Locate the cell with the specified text and output its (X, Y) center coordinate. 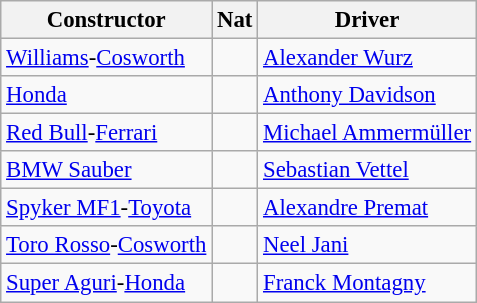
Franck Montagny (368, 283)
Nat (235, 20)
Anthony Davidson (368, 95)
Driver (368, 20)
BMW Sauber (106, 170)
Williams-Cosworth (106, 58)
Super Aguri-Honda (106, 283)
Toro Rosso-Cosworth (106, 245)
Neel Jani (368, 245)
Constructor (106, 20)
Sebastian Vettel (368, 170)
Spyker MF1-Toyota (106, 208)
Michael Ammermüller (368, 133)
Red Bull-Ferrari (106, 133)
Alexandre Premat (368, 208)
Honda (106, 95)
Alexander Wurz (368, 58)
